Search for the cell housing the specified text and yield its [X, Y] center coordinate. 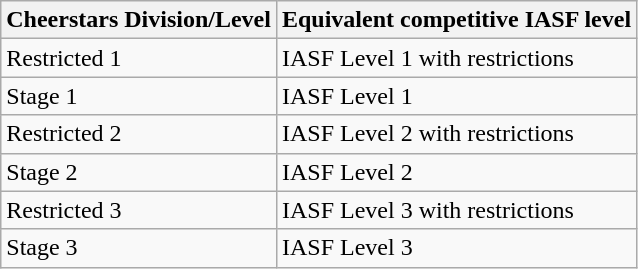
Cheerstars Division/Level [139, 20]
IASF Level 2 with restrictions [456, 134]
IASF Level 1 [456, 96]
IASF Level 3 [456, 248]
Restricted 3 [139, 210]
Stage 1 [139, 96]
Stage 3 [139, 248]
Restricted 1 [139, 58]
Stage 2 [139, 172]
Equivalent competitive IASF level [456, 20]
IASF Level 1 with restrictions [456, 58]
IASF Level 3 with restrictions [456, 210]
IASF Level 2 [456, 172]
Restricted 2 [139, 134]
